Capture the cell that displays the provided text and extract its [X, Y] central coordinate. 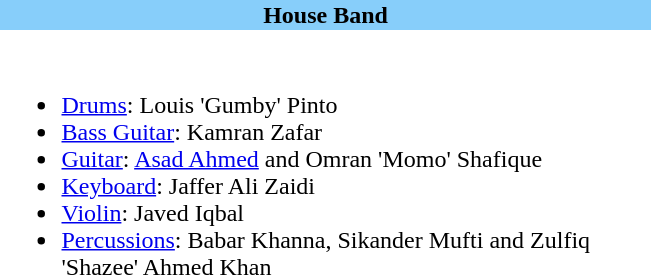
House Band [326, 15]
